Scan for the cell matching the given text and deliver its (x, y) coordinate at center. 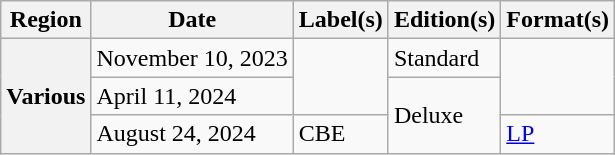
Region (46, 20)
Various (46, 96)
Label(s) (340, 20)
Standard (444, 58)
August 24, 2024 (192, 134)
Format(s) (558, 20)
LP (558, 134)
Deluxe (444, 115)
Date (192, 20)
CBE (340, 134)
November 10, 2023 (192, 58)
April 11, 2024 (192, 96)
Edition(s) (444, 20)
